Return the [x, y] coordinate for the center point of the cell that contains the specified text.  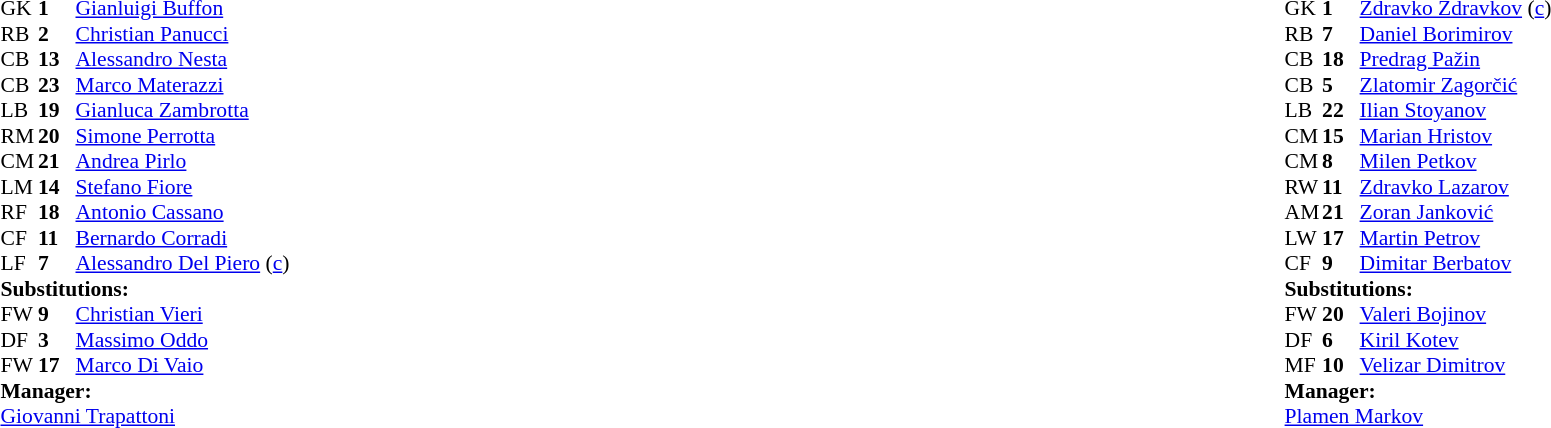
10 [1341, 365]
Simone Perrotta [183, 136]
LW [1304, 238]
3 [57, 340]
Marco Di Vaio [183, 365]
5 [1341, 85]
Stefano Fiore [183, 187]
Christian Panucci [183, 34]
AM [1304, 213]
2 [57, 34]
8 [1341, 161]
15 [1341, 136]
6 [1341, 340]
LM [19, 187]
14 [57, 187]
Bernardo Corradi [183, 238]
RF [19, 213]
Manager: [144, 391]
Massimo Oddo [183, 340]
LF [19, 263]
19 [57, 111]
23 [57, 85]
13 [57, 59]
22 [1341, 111]
Alessandro Del Piero (c) [183, 263]
MF [1304, 365]
RW [1304, 187]
Marco Materazzi [183, 85]
Antonio Cassano [183, 213]
RM [19, 136]
Andrea Pirlo [183, 161]
Christian Vieri [183, 315]
Alessandro Nesta [183, 59]
Gianluca Zambrotta [183, 111]
Substitutions: [144, 289]
